Find where the given text appears and provide that cell's center as [x, y] coordinate. 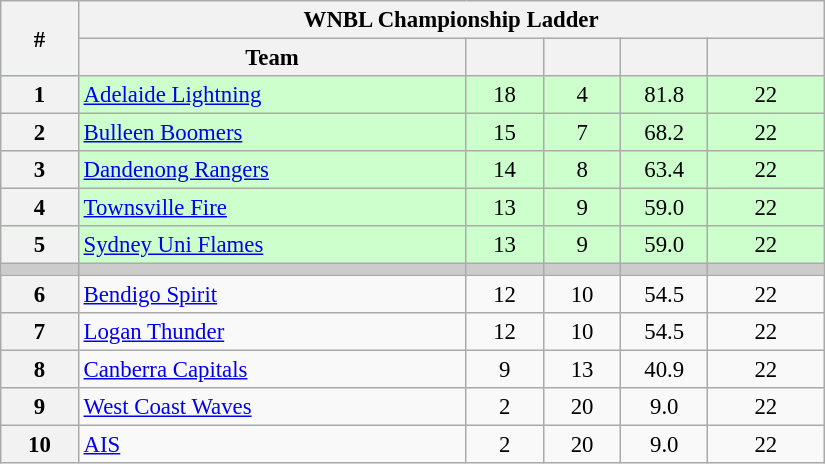
Dandenong Rangers [272, 170]
Adelaide Lightning [272, 95]
Team [272, 58]
3 [40, 170]
1 [40, 95]
West Coast Waves [272, 406]
40.9 [664, 369]
Bulleen Boomers [272, 133]
Canberra Capitals [272, 369]
Bendigo Spirit [272, 294]
Logan Thunder [272, 331]
WNBL Championship Ladder [451, 20]
Sydney Uni Flames [272, 245]
18 [505, 95]
6 [40, 294]
15 [505, 133]
81.8 [664, 95]
5 [40, 245]
68.2 [664, 133]
AIS [272, 444]
63.4 [664, 170]
# [40, 38]
14 [505, 170]
Townsville Fire [272, 208]
